Extract the [X, Y] coordinate from the center of the cell holding the provided text.  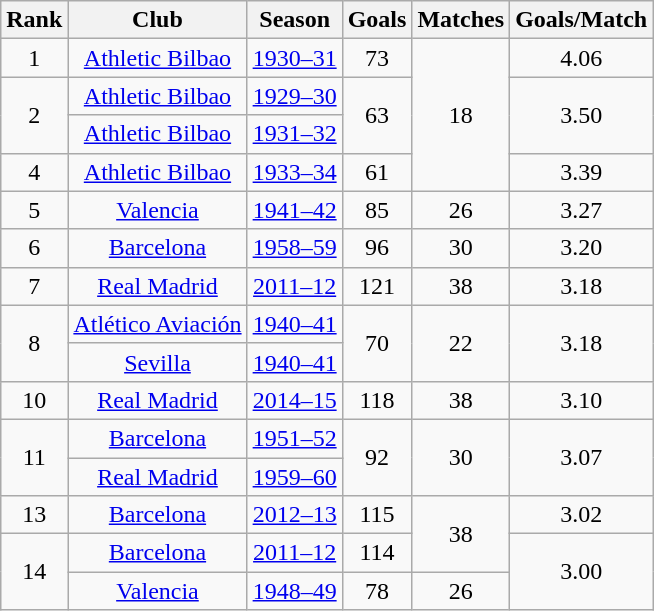
1941–42 [294, 210]
92 [377, 457]
61 [377, 172]
10 [34, 400]
3.10 [582, 400]
13 [34, 515]
96 [377, 248]
121 [377, 286]
114 [377, 553]
63 [377, 115]
Goals/Match [582, 20]
8 [34, 343]
4 [34, 172]
14 [34, 572]
1929–30 [294, 96]
3.00 [582, 572]
85 [377, 210]
1951–52 [294, 438]
Season [294, 20]
2012–13 [294, 515]
3.02 [582, 515]
1959–60 [294, 477]
70 [377, 343]
2014–15 [294, 400]
Club [158, 20]
73 [377, 58]
78 [377, 591]
1933–34 [294, 172]
6 [34, 248]
18 [461, 115]
1958–59 [294, 248]
Rank [34, 20]
2 [34, 115]
22 [461, 343]
Matches [461, 20]
Sevilla [158, 362]
118 [377, 400]
1 [34, 58]
7 [34, 286]
11 [34, 457]
3.27 [582, 210]
Atlético Aviación [158, 324]
1931–32 [294, 134]
Goals [377, 20]
3.50 [582, 115]
1930–31 [294, 58]
4.06 [582, 58]
115 [377, 515]
3.39 [582, 172]
5 [34, 210]
3.07 [582, 457]
3.20 [582, 248]
1948–49 [294, 591]
